Capture the cell that displays the provided text and extract its [x, y] central coordinate. 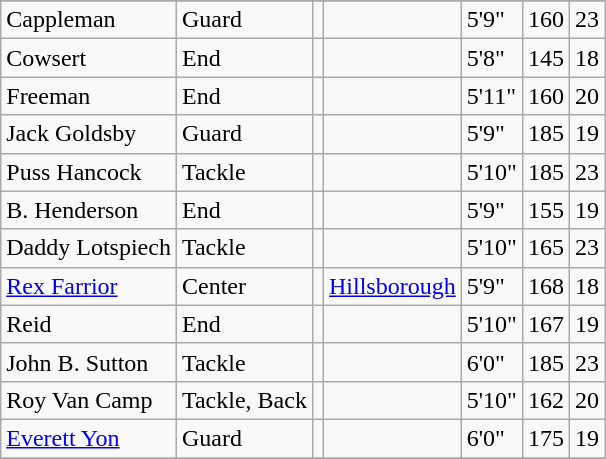
162 [546, 400]
Tackle, Back [244, 400]
168 [546, 286]
165 [546, 248]
Jack Goldsby [89, 134]
Puss Hancock [89, 172]
145 [546, 58]
Freeman [89, 96]
B. Henderson [89, 210]
167 [546, 324]
5'11" [492, 96]
Roy Van Camp [89, 400]
Rex Farrior [89, 286]
John B. Sutton [89, 362]
Cappleman [89, 20]
Center [244, 286]
Hillsborough [392, 286]
Daddy Lotspiech [89, 248]
Everett Yon [89, 438]
175 [546, 438]
5'8" [492, 58]
Cowsert [89, 58]
Reid [89, 324]
155 [546, 210]
